Return the [X, Y] coordinate for the center point of the cell that contains the specified text.  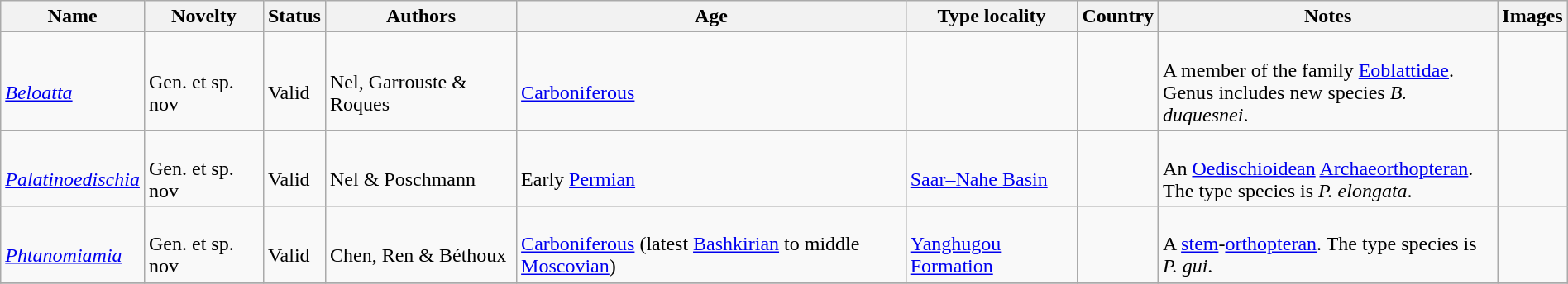
Beloatta [73, 81]
A member of the family Eoblattidae. Genus includes new species B. duquesnei. [1328, 81]
Palatinoedischia [73, 168]
Nel & Poschmann [420, 168]
Name [73, 17]
Phtanomiamia [73, 244]
Status [294, 17]
Carboniferous [711, 81]
Type locality [992, 17]
Carboniferous (latest Bashkirian to middle Moscovian) [711, 244]
An Oedischioidean Archaeorthopteran. The type species is P. elongata. [1328, 168]
Novelty [203, 17]
Images [1532, 17]
Early Permian [711, 168]
Country [1118, 17]
Authors [420, 17]
Age [711, 17]
Nel, Garrouste & Roques [420, 81]
Chen, Ren & Béthoux [420, 244]
Saar–Nahe Basin [992, 168]
Notes [1328, 17]
A stem-orthopteran. The type species is P. gui. [1328, 244]
Yanghugou Formation [992, 244]
